Locate the cell with the specified text and output its (x, y) center coordinate. 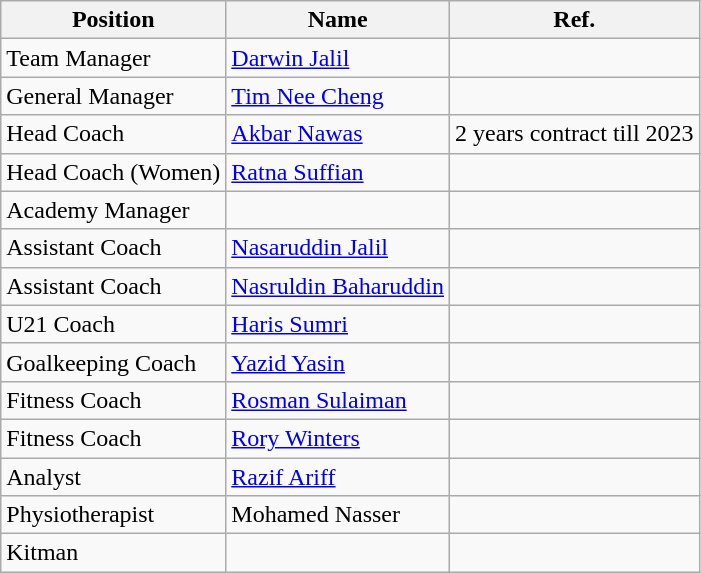
Kitman (114, 553)
Analyst (114, 477)
Ratna Suffian (338, 172)
Darwin Jalil (338, 58)
Goalkeeping Coach (114, 362)
Rosman Sulaiman (338, 400)
Razif Ariff (338, 477)
Mohamed Nasser (338, 515)
Nasaruddin Jalil (338, 248)
Haris Sumri (338, 324)
U21 Coach (114, 324)
Tim Nee Cheng (338, 96)
Position (114, 20)
Head Coach (Women) (114, 172)
Name (338, 20)
General Manager (114, 96)
Academy Manager (114, 210)
Yazid Yasin (338, 362)
Team Manager (114, 58)
Nasruldin Baharuddin (338, 286)
Physiotherapist (114, 515)
Head Coach (114, 134)
Ref. (574, 20)
Rory Winters (338, 438)
2 years contract till 2023 (574, 134)
Akbar Nawas (338, 134)
